Pinpoint the cell where the given text exists, returning its [x, y] midpoint coordinate. 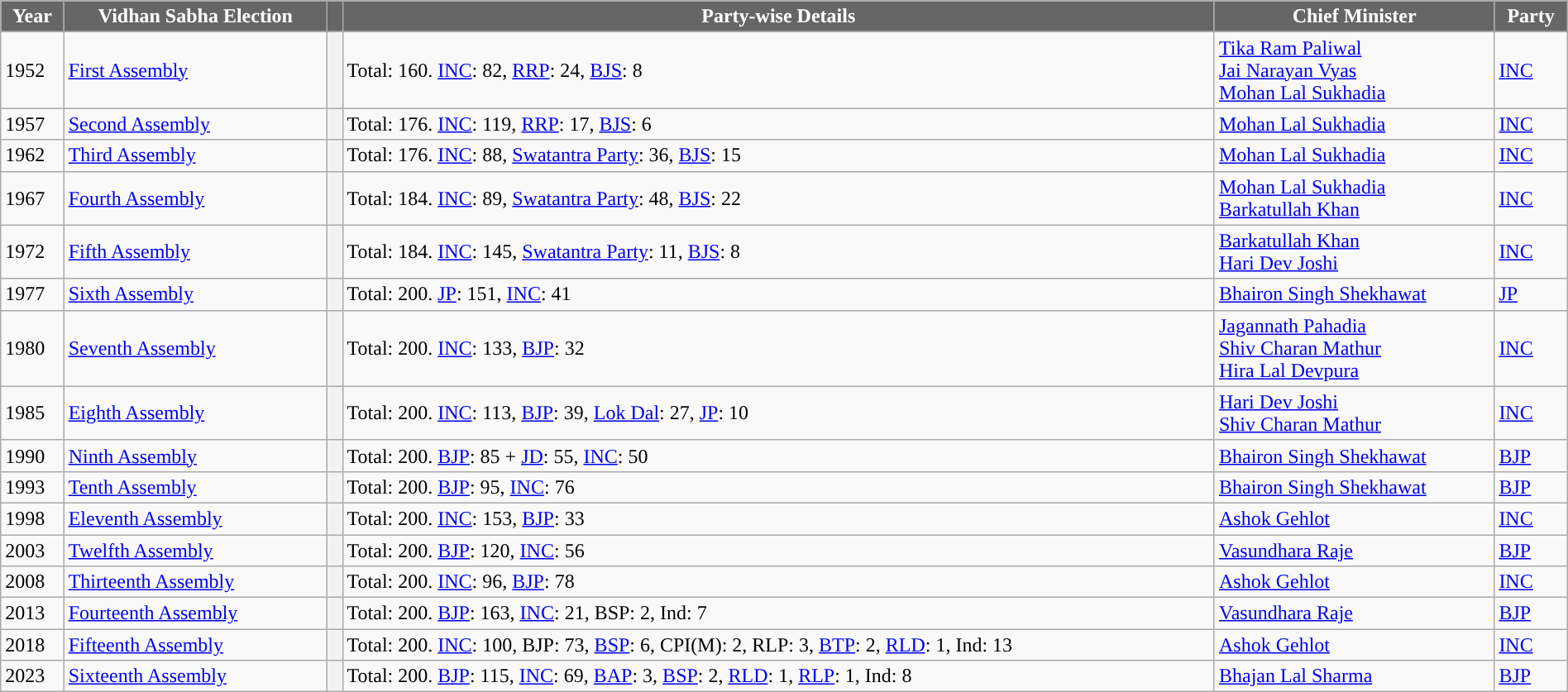
Total: 200. BJP: 85 + JD: 55, INC: 50 [778, 456]
Total: 200. INC: 100, BJP: 73, BSP: 6, CPI(M): 2, RLP: 3, BTP: 2, RLD: 1, Ind: 13 [778, 645]
2018 [32, 645]
2008 [32, 582]
Total: 176. INC: 119, RRP: 17, BJS: 6 [778, 124]
1998 [32, 518]
2013 [32, 613]
Bhajan Lal Sharma [1354, 676]
Total: 200. BJP: 163, INC: 21, BSP: 2, Ind: 7 [778, 613]
Ninth Assembly [195, 456]
Eighth Assembly [195, 413]
Sixteenth Assembly [195, 676]
Total: 200. INC: 113, BJP: 39, Lok Dal: 27, JP: 10 [778, 413]
Party [1531, 17]
Year [32, 17]
Chief Minister [1354, 17]
Total: 200. INC: 133, BJP: 32 [778, 348]
Mohan Lal Sukhadia Barkatullah Khan [1354, 198]
2003 [32, 550]
Party-wise Details [778, 17]
1990 [32, 456]
Total: 184. INC: 89, Swatantra Party: 48, BJS: 22 [778, 198]
Tika Ram Paliwal Jai Narayan Vyas Mohan Lal Sukhadia [1354, 70]
1957 [32, 124]
JP [1531, 294]
Fourth Assembly [195, 198]
Tenth Assembly [195, 487]
Vidhan Sabha Election [195, 17]
Sixth Assembly [195, 294]
Total: 184. INC: 145, Swatantra Party: 11, BJS: 8 [778, 251]
1980 [32, 348]
Total: 160. INC: 82, RRP: 24, BJS: 8 [778, 70]
Fourteenth Assembly [195, 613]
1962 [32, 155]
Total: 200. INC: 153, BJP: 33 [778, 518]
Total: 200. BJP: 120, INC: 56 [778, 550]
Fifteenth Assembly [195, 645]
2023 [32, 676]
First Assembly [195, 70]
Twelfth Assembly [195, 550]
Total: 200. INC: 96, BJP: 78 [778, 582]
Third Assembly [195, 155]
Total: 200. JP: 151, INC: 41 [778, 294]
Thirteenth Assembly [195, 582]
Fifth Assembly [195, 251]
1977 [32, 294]
Total: 176. INC: 88, Swatantra Party: 36, BJS: 15 [778, 155]
Hari Dev Joshi Shiv Charan Mathur [1354, 413]
Jagannath Pahadia Shiv Charan Mathur Hira Lal Devpura [1354, 348]
1993 [32, 487]
Total: 200. BJP: 115, INC: 69, BAP: 3, BSP: 2, RLD: 1, RLP: 1, Ind: 8 [778, 676]
Second Assembly [195, 124]
1967 [32, 198]
Seventh Assembly [195, 348]
Eleventh Assembly [195, 518]
1952 [32, 70]
Barkatullah Khan Hari Dev Joshi [1354, 251]
1972 [32, 251]
Total: 200. BJP: 95, INC: 76 [778, 487]
1985 [32, 413]
